Return the (X, Y) coordinate for the center point of the cell that contains the specified text.  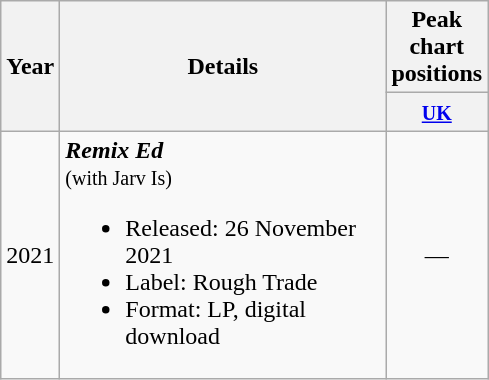
Year (30, 66)
— (437, 255)
Details (223, 66)
Remix Ed (with Jarv Is)Released: 26 November 2021Label: Rough TradeFormat: LP, digital download (223, 255)
Peak chart positions (437, 47)
2021 (30, 255)
UK (437, 112)
